Pinpoint the cell where the given text exists, returning its [X, Y] midpoint coordinate. 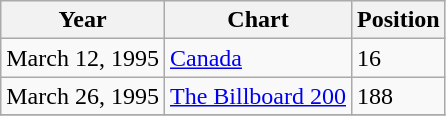
March 12, 1995 [83, 58]
Year [83, 20]
Chart [258, 20]
188 [398, 96]
March 26, 1995 [83, 96]
Position [398, 20]
Canada [258, 58]
The Billboard 200 [258, 96]
16 [398, 58]
